Capture the cell that displays the provided text and extract its [x, y] central coordinate. 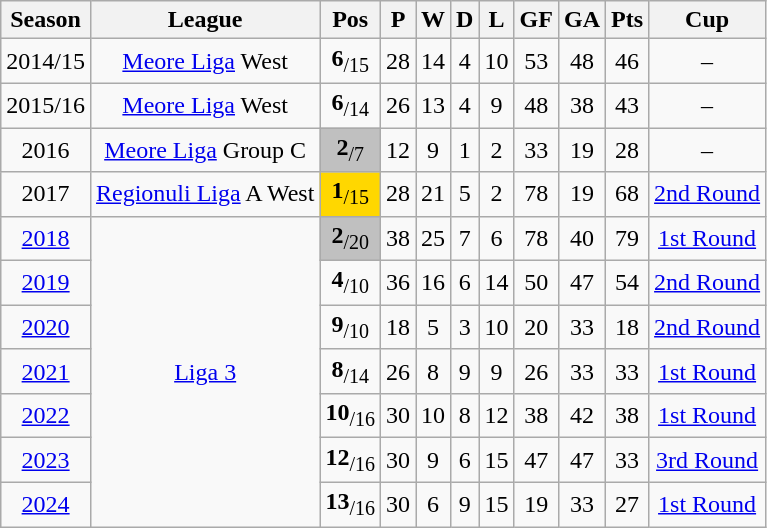
2024 [46, 504]
13 [434, 105]
13/16 [350, 504]
2016 [46, 150]
2023 [46, 460]
7 [465, 238]
50 [536, 283]
2/20 [350, 238]
D [465, 20]
9/10 [350, 327]
46 [628, 61]
42 [582, 416]
Cup [708, 20]
Liga 3 [204, 371]
W [434, 20]
27 [628, 504]
Meore Liga Group C [204, 150]
53 [536, 61]
25 [434, 238]
21 [434, 194]
68 [628, 194]
2/7 [350, 150]
40 [582, 238]
20 [536, 327]
2017 [46, 194]
Regionuli Liga A West [204, 194]
79 [628, 238]
6/14 [350, 105]
2020 [46, 327]
36 [398, 283]
6/15 [350, 61]
3 [465, 327]
54 [628, 283]
10/16 [350, 416]
16 [434, 283]
Pos [350, 20]
1/15 [350, 194]
L [496, 20]
4/10 [350, 283]
43 [628, 105]
P [398, 20]
2014/15 [46, 61]
12/16 [350, 460]
League [204, 20]
2022 [46, 416]
1 [465, 150]
2018 [46, 238]
GF [536, 20]
8/14 [350, 371]
2021 [46, 371]
2019 [46, 283]
3rd Round [708, 460]
Pts [628, 20]
GA [582, 20]
Season [46, 20]
2015/16 [46, 105]
